Identify which cell holds the provided text, then report its (X, Y) central coordinate. 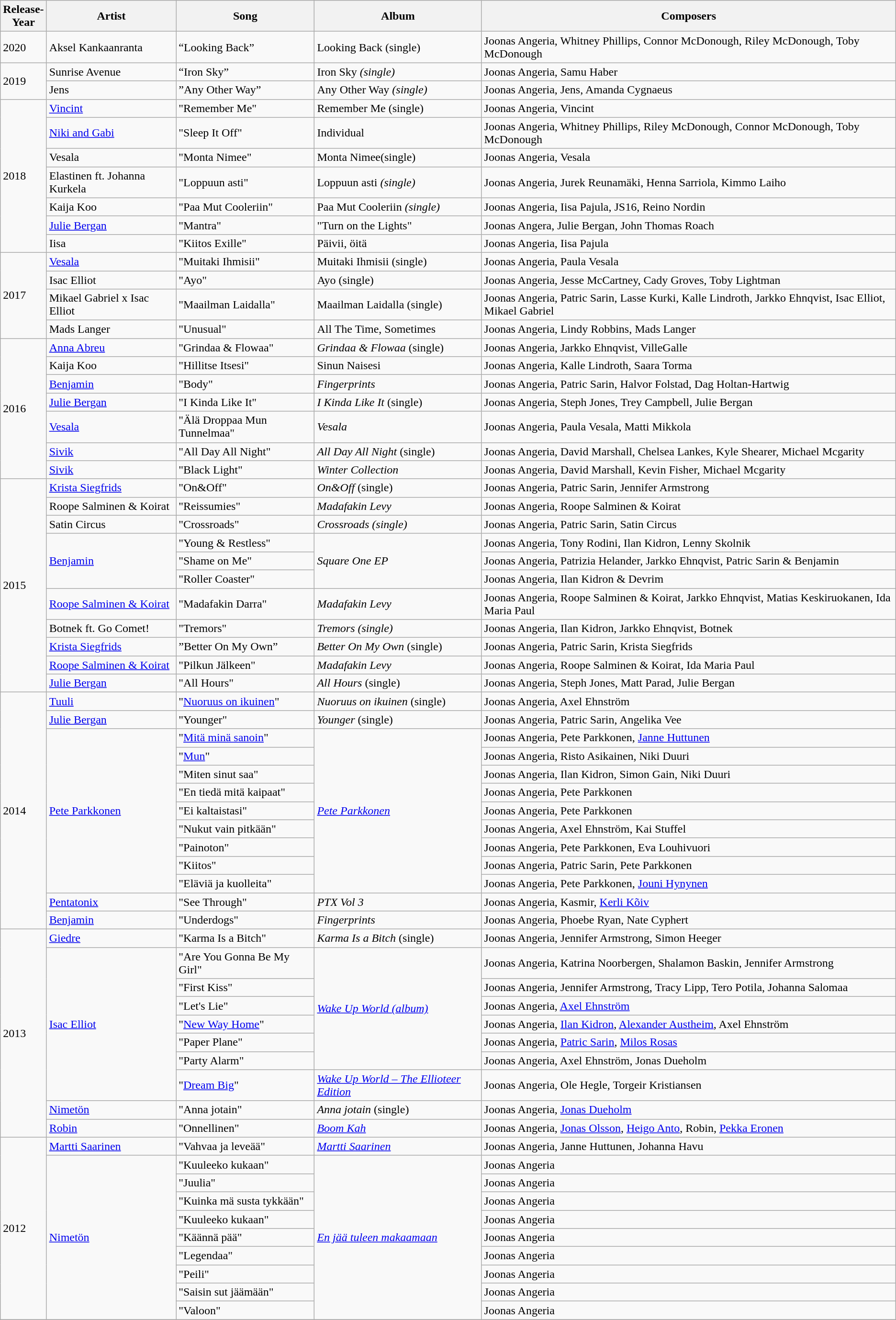
Anna jotain (single) (398, 1110)
Joonas Angeria, Patric Sarin, Angelika Vee (688, 720)
Muitaki Ihmisii (single) (398, 261)
Joonas Angeria, Vincint (688, 108)
All Hours (single) (398, 683)
Joonas Angeria, Paula Vesala, Matti Mikkola (688, 427)
Joonas Angeria, Ole Hegle, Torgeir Kristiansen (688, 1085)
"New Way Home" (245, 1024)
Aksel Kankaanranta (111, 47)
Sinun Naisesi (398, 366)
Individual (398, 133)
Joonas Angeria, Patric Sarin, Krista Siegfrids (688, 647)
"Are You Gonna Be My Girl" (245, 963)
"Let's Lie" (245, 1006)
"Paper Plane" (245, 1042)
"Eläviä ja kuolleita" (245, 883)
Joonas Angeria, Paula Vesala (688, 261)
"Grindaa & Flowaa" (245, 348)
Square One EP (398, 561)
"Muitaki Ihmisii" (245, 261)
Younger (single) (398, 720)
"Paa Mut Cooleriin" (245, 207)
Jens (111, 90)
Album (398, 16)
"All Hours" (245, 683)
Joonas Angeria, Jesse McCartney, Cady Groves, Toby Lightman (688, 280)
"Younger" (245, 720)
Elastinen ft. Johanna Kurkela (111, 182)
"Turn on the Lights" (398, 225)
"See Through" (245, 902)
”Any Other Way” (245, 90)
Joonas Angeria, Pete Parkkonen, Janne Huttunen (688, 738)
“Iron Sky” (245, 72)
2012 (23, 1229)
Joonas Angera, Julie Bergan, John Thomas Roach (688, 225)
Joonas Angeria, Roope Salminen & Koirat, Ida Maria Paul (688, 665)
"Mantra" (245, 225)
”Better On My Own” (245, 647)
All The Time, Sometimes (398, 329)
Joonas Angeria, Samu Haber (688, 72)
Tremors (single) (398, 629)
Joonas Angeria, Ilan Kidron, Jarkko Ehnqvist, Botnek (688, 629)
"First Kiss" (245, 988)
2018 (23, 176)
2014 (23, 811)
Joonas Angeria, Jennifer Armstrong, Tracy Lipp, Tero Potila, Johanna Salomaa (688, 988)
Boom Kah (398, 1128)
Iisa (111, 243)
"Loppuun asti" (245, 182)
"I Kinda Like It" (245, 402)
"Party Alarm" (245, 1061)
Botnek ft. Go Comet! (111, 629)
Joonas Angeria, Kasmir, Kerli Kõiv (688, 902)
"Karma Is a Bitch" (245, 938)
Ayo (single) (398, 280)
"Monta Nimee" (245, 158)
Sunrise Avenue (111, 72)
Joonas Angeria, Roope Salminen & Koirat, Jarkko Ehnqvist, Matias Keskiruokanen, Ida Maria Paul (688, 603)
2017 (23, 295)
"Painoton" (245, 847)
2015 (23, 586)
"Kiitos Exille" (245, 243)
Joonas Angeria, Katrina Noorbergen, Shalamon Baskin, Jennifer Armstrong (688, 963)
PTX Vol 3 (398, 902)
Crossroads (single) (398, 524)
"Sleep It Off" (245, 133)
Joonas Angeria, Pete Parkkonen, Eva Louhivuori (688, 847)
Joonas Angeria, Patric Sarin, Pete Parkkonen (688, 865)
"Pilkun Jälkeen" (245, 665)
Pentatonix (111, 902)
Joonas Angeria, Vesala (688, 158)
"Shame on Me" (245, 561)
Satin Circus (111, 524)
"On&Off" (245, 488)
2020 (23, 47)
On&Off (single) (398, 488)
Artist (111, 16)
Joonas Angeria, Whitney Phillips, Connor McDonough, Riley McDonough, Toby McDonough (688, 47)
All Day All Night (single) (398, 451)
Release-Year (23, 16)
Joonas Angeria, Iisa Pajula (688, 243)
En jää tuleen makaamaan (398, 1237)
Joonas Angeria, Patric Sarin, Lasse Kurki, Kalle Lindroth, Jarkko Ehnqvist, Isac Elliot, Mikael Gabriel (688, 305)
Niki and Gabi (111, 133)
Joonas Angeria, Ilan Kidron, Simon Gain, Niki Duuri (688, 774)
I Kinda Like It (single) (398, 402)
Mikael Gabriel x Isac Elliot (111, 305)
Joonas Angeria, Steph Jones, Matt Parad, Julie Bergan (688, 683)
Joonas Angeria, Janne Huttunen, Johanna Havu (688, 1146)
Joonas Angeria, Iisa Pajula, JS16, Reino Nordin (688, 207)
Any Other Way (single) (398, 90)
Joonas Angeria, Phoebe Ryan, Nate Cyphert (688, 920)
"Dream Big" (245, 1085)
"Madafakin Darra" (245, 603)
Joonas Angeria, Patric Sarin, Satin Circus (688, 524)
Looking Back (single) (398, 47)
"Mun" (245, 756)
"Älä Droppaa Mun Tunnelmaa" (245, 427)
Joonas Angeria, Kalle Lindroth, Saara Torma (688, 366)
"Legendaa" (245, 1256)
"Valoon" (245, 1310)
Wake Up World (album) (398, 1008)
"Ei kaltaistasi" (245, 811)
"Miten sinut saa" (245, 774)
Joonas Angeria, Risto Asikainen, Niki Duuri (688, 756)
Tuuli (111, 701)
"Kuinka mä susta tykkään" (245, 1201)
Joonas Angeria, Jonas Dueholm (688, 1110)
Joonas Angeria, Patric Sarin, Milos Rosas (688, 1042)
Joonas Angeria, Axel Ehnström, Jonas Dueholm (688, 1061)
Joonas Angeria, Ilan Kidron & Devrim (688, 579)
Joonas Angeria, Jennifer Armstrong, Simon Heeger (688, 938)
Wake Up World – The Ellioteer Edition (398, 1085)
"Juulia" (245, 1183)
Joonas Angeria, Lindy Robbins, Mads Langer (688, 329)
Better On My Own (single) (398, 647)
2019 (23, 81)
"Kiitos" (245, 865)
"Roller Coaster" (245, 579)
"Saisin sut jäämään" (245, 1292)
"Reissumies" (245, 506)
Nuoruus on ikuinen (single) (398, 701)
Anna Abreu (111, 348)
"Remember Me" (245, 108)
Joonas Angeria, Pete Parkkonen, Jouni Hynynen (688, 883)
"Anna jotain" (245, 1110)
"En tiedä mitä kaipaat" (245, 792)
"Peili" (245, 1274)
Joonas Angeria, David Marshall, Chelsea Lankes, Kyle Shearer, Michael Mcgarity (688, 451)
"Onnellinen" (245, 1128)
Joonas Angeria, Jonas Olsson, Heigo Anto, Robin, Pekka Eronen (688, 1128)
"Underdogs" (245, 920)
Joonas Angeria, Patrizia Helander, Jarkko Ehnqvist, Patric Sarin & Benjamin (688, 561)
Robin (111, 1128)
Song (245, 16)
"Vahvaa ja leveää" (245, 1146)
"Crossroads" (245, 524)
"Black Light" (245, 470)
"Tremors" (245, 629)
Joonas Angeria, Roope Salminen & Koirat (688, 506)
Joonas Angeria, David Marshall, Kevin Fisher, Michael Mcgarity (688, 470)
"Unusual" (245, 329)
Loppuun asti (single) (398, 182)
Vincint (111, 108)
Joonas Angeria, Whitney Phillips, Riley McDonough, Connor McDonough, Toby McDonough (688, 133)
Joonas Angeria, Ilan Kidron, Alexander Austheim, Axel Ehnström (688, 1024)
2013 (23, 1033)
Remember Me (single) (398, 108)
Giedre (111, 938)
Joonas Angeria, Patric Sarin, Halvor Folstad, Dag Holtan-Hartwig (688, 384)
"Body" (245, 384)
Karma Is a Bitch (single) (398, 938)
Grindaa & Flowaa (single) (398, 348)
Composers (688, 16)
“Looking Back” (245, 47)
"Ayo" (245, 280)
Monta Nimee(single) (398, 158)
"All Day All Night" (245, 451)
Joonas Angeria, Jurek Reunamäki, Henna Sarriola, Kimmo Laiho (688, 182)
"Nuoruus on ikuinen" (245, 701)
"Maailman Laidalla" (245, 305)
Joonas Angeria, Tony Rodini, Ilan Kidron, Lenny Skolnik (688, 542)
"Mitä minä sanoin" (245, 738)
Paa Mut Cooleriin (single) (398, 207)
Joonas Angeria, Jens, Amanda Cygnaeus (688, 90)
2016 (23, 409)
Joonas Angeria, Jarkko Ehnqvist, VilleGalle (688, 348)
Mads Langer (111, 329)
Joonas Angeria, Patric Sarin, Jennifer Armstrong (688, 488)
Joonas Angeria, Steph Jones, Trey Campbell, Julie Bergan (688, 402)
Päivii, öitä (398, 243)
"Hillitse Itsesi" (245, 366)
Joonas Angeria, Axel Ehnström, Kai Stuffel (688, 829)
Maailman Laidalla (single) (398, 305)
"Nukut vain pitkään" (245, 829)
"Käännä pää" (245, 1238)
"Young & Restless" (245, 542)
Iron Sky (single) (398, 72)
Winter Collection (398, 470)
